For the text-containing cell, return its midpoint in [x, y] coordinate format. 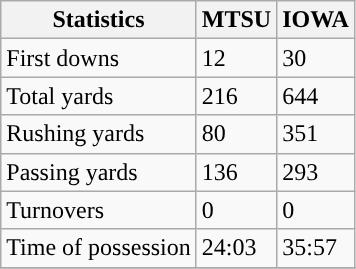
First downs [99, 58]
216 [236, 96]
IOWA [316, 20]
24:03 [236, 248]
Time of possession [99, 248]
Statistics [99, 20]
Total yards [99, 96]
293 [316, 172]
Turnovers [99, 210]
Rushing yards [99, 134]
MTSU [236, 20]
12 [236, 58]
35:57 [316, 248]
351 [316, 134]
80 [236, 134]
136 [236, 172]
644 [316, 96]
Passing yards [99, 172]
30 [316, 58]
